From the cell containing the given text, extract its center point as (x, y) coordinate. 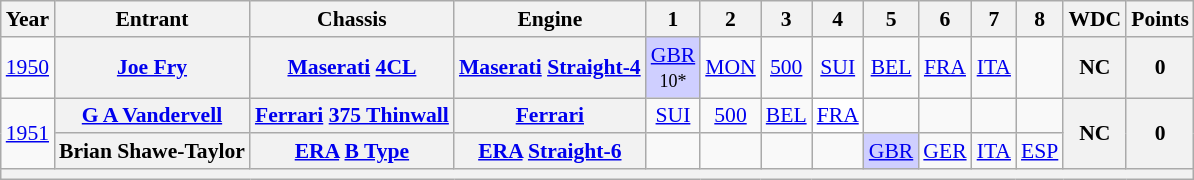
GBR10* (674, 68)
G A Vandervell (152, 116)
2 (730, 19)
WDC (1094, 19)
6 (944, 19)
Entrant (152, 19)
Brian Shawe-Taylor (152, 152)
Points (1160, 19)
1950 (28, 68)
MON (730, 68)
ESP (1040, 152)
4 (838, 19)
Joe Fry (152, 68)
1951 (28, 134)
1 (674, 19)
Ferrari 375 Thinwall (352, 116)
GER (944, 152)
Ferrari (550, 116)
ERA Straight-6 (550, 152)
Chassis (352, 19)
5 (892, 19)
8 (1040, 19)
Engine (550, 19)
ERA B Type (352, 152)
GBR (892, 152)
7 (994, 19)
Maserati 4CL (352, 68)
Year (28, 19)
Maserati Straight-4 (550, 68)
3 (786, 19)
